Return (x, y) of the center of cell containing provided text 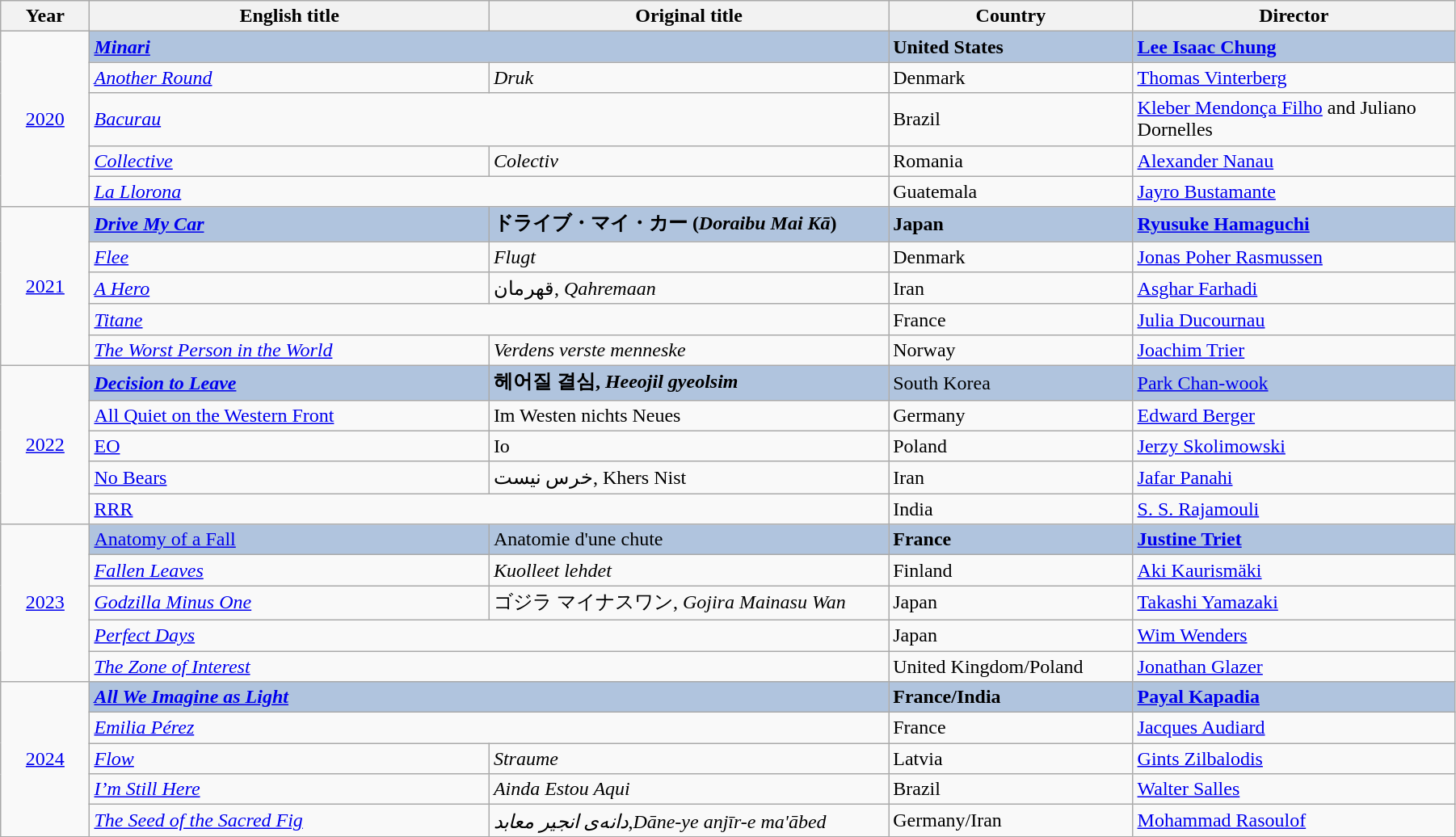
France/India (1011, 697)
Godzilla Minus One (289, 603)
The Seed of the Sacred Fig (289, 821)
Im Westen nichts Neues (688, 415)
헤어질 결심, Heeojil gyeolsim (688, 383)
Aki Kaurismäki (1294, 570)
Thomas Vinterberg (1294, 78)
Another Round (289, 78)
Kuolleet lehdet (688, 570)
ゴジラ マイナスワン, Gojira Mainasu Wan (688, 603)
All We Imagine as Light (490, 697)
Anatomy of a Fall (289, 540)
Jonas Poher Rasmussen (1294, 257)
Country (1011, 16)
A Hero (289, 288)
Ainda Estou Aqui (688, 789)
دانه‌ی انجیر معابد,Dāne-ye anjīr-e ma'ābed (688, 821)
2024 (45, 759)
I’m Still Here (289, 789)
Jafar Panahi (1294, 477)
Flee (289, 257)
Joachim Trier (1294, 350)
Collective (289, 161)
Guatemala (1011, 191)
South Korea (1011, 383)
All Quiet on the Western Front (289, 415)
India (1011, 509)
Edward Berger (1294, 415)
2023 (45, 603)
The Worst Person in the World (289, 350)
2020 (45, 120)
ドライブ・マイ・カー (Doraibu Mai Kā) (688, 225)
Colectiv (688, 161)
Ryusuke Hamaguchi (1294, 225)
Flugt (688, 257)
Year (45, 16)
The Zone of Interest (490, 667)
Poland (1011, 446)
RRR (490, 509)
Jayro Bustamante (1294, 191)
Park Chan-wook (1294, 383)
Mohammad Rasoulof (1294, 821)
No Bears (289, 477)
Jonathan Glazer (1294, 667)
Emilia Pérez (490, 728)
Io (688, 446)
قهرمان, Qahremaan (688, 288)
Jerzy Skolimowski (1294, 446)
English title (289, 16)
Julia Ducournau (1294, 319)
United States (1011, 47)
2021 (45, 286)
Walter Salles (1294, 789)
Gints Zilbalodis (1294, 759)
Decision to Leave (289, 383)
Titane (490, 319)
Takashi Yamazaki (1294, 603)
Latvia (1011, 759)
Payal Kapadia (1294, 697)
Alexander Nanau (1294, 161)
Wim Wenders (1294, 635)
Jacques Audiard (1294, 728)
Anatomie d'une chute (688, 540)
Germany/Iran (1011, 821)
Original title (688, 16)
EO (289, 446)
Finland (1011, 570)
Germany (1011, 415)
Lee Isaac Chung (1294, 47)
Kleber Mendonça Filho and Juliano Dornelles (1294, 120)
Verdens verste menneske (688, 350)
Druk (688, 78)
Drive My Car (289, 225)
Director (1294, 16)
Perfect Days (490, 635)
Norway (1011, 350)
Fallen Leaves (289, 570)
La Llorona (490, 191)
Minari (490, 47)
2022 (45, 444)
S. S. Rajamouli (1294, 509)
United Kingdom/Poland (1011, 667)
Asghar Farhadi (1294, 288)
خرس نیست, Khers Nist (688, 477)
Straume (688, 759)
Bacurau (490, 120)
Flow (289, 759)
Justine Triet (1294, 540)
Romania (1011, 161)
